Detect which cell encompasses the target text, then output its [X, Y] center coordinate. 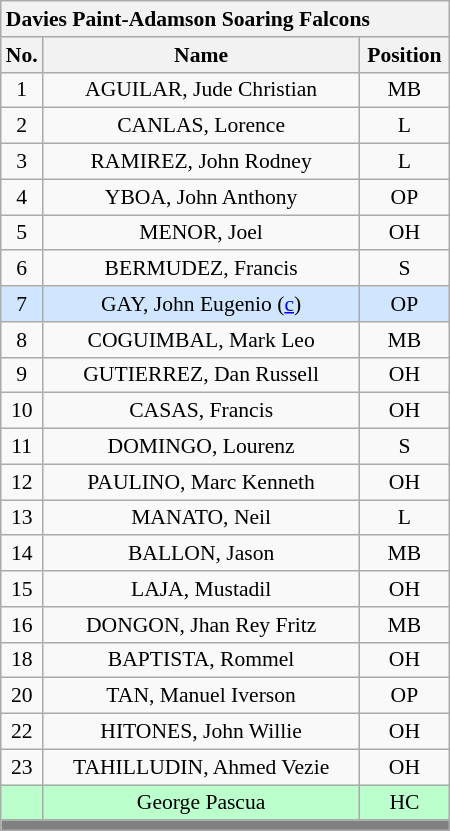
3 [22, 162]
18 [22, 660]
DONGON, Jhan Rey Fritz [202, 625]
20 [22, 696]
AGUILAR, Jude Christian [202, 90]
1 [22, 90]
Name [202, 55]
BALLON, Jason [202, 554]
MENOR, Joel [202, 233]
HC [405, 803]
MANATO, Neil [202, 518]
CASAS, Francis [202, 411]
BERMUDEZ, Francis [202, 269]
6 [22, 269]
TAN, Manuel Iverson [202, 696]
10 [22, 411]
DOMINGO, Lourenz [202, 447]
16 [22, 625]
TAHILLUDIN, Ahmed Vezie [202, 767]
George Pascua [202, 803]
11 [22, 447]
23 [22, 767]
YBOA, John Anthony [202, 197]
13 [22, 518]
COGUIMBAL, Mark Leo [202, 340]
Position [405, 55]
9 [22, 375]
BAPTISTA, Rommel [202, 660]
8 [22, 340]
PAULINO, Marc Kenneth [202, 482]
HITONES, John Willie [202, 732]
7 [22, 304]
14 [22, 554]
Davies Paint-Adamson Soaring Falcons [225, 19]
2 [22, 126]
LAJA, Mustadil [202, 589]
15 [22, 589]
RAMIREZ, John Rodney [202, 162]
GUTIERREZ, Dan Russell [202, 375]
5 [22, 233]
4 [22, 197]
No. [22, 55]
12 [22, 482]
GAY, John Eugenio (c) [202, 304]
22 [22, 732]
CANLAS, Lorence [202, 126]
